Pinpoint the cell where the given text exists, returning its (x, y) midpoint coordinate. 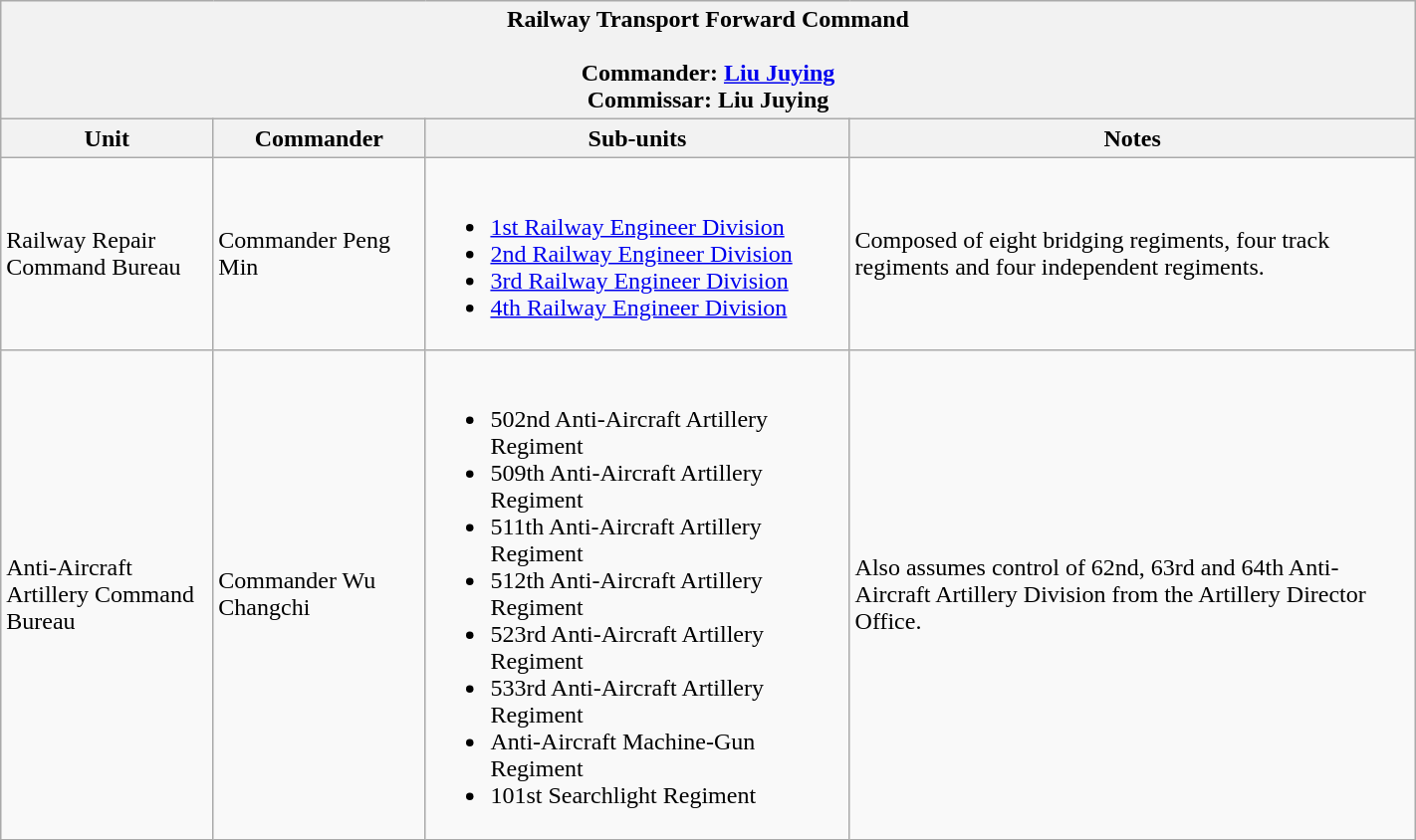
Sub-units (637, 138)
Commander Peng Min (319, 254)
Anti-Aircraft Artillery Command Bureau (108, 595)
Commander (319, 138)
Composed of eight bridging regiments, four track regiments and four independent regiments. (1132, 254)
Also assumes control of 62nd, 63rd and 64th Anti-Aircraft Artillery Division from the Artillery Director Office. (1132, 595)
Notes (1132, 138)
1st Railway Engineer Division2nd Railway Engineer Division3rd Railway Engineer Division4th Railway Engineer Division (637, 254)
Railway Transport Forward CommandCommander: Liu Juying Commissar: Liu Juying (708, 60)
Railway Repair Command Bureau (108, 254)
Unit (108, 138)
Commander Wu Changchi (319, 595)
